Return (X, Y) of the center of cell containing provided text 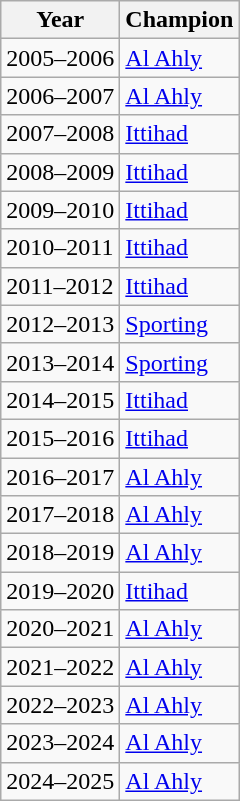
2009–2010 (60, 210)
2020–2021 (60, 629)
Champion (180, 20)
2008–2009 (60, 172)
2010–2011 (60, 248)
2019–2020 (60, 591)
2021–2022 (60, 667)
2014–2015 (60, 400)
2015–2016 (60, 438)
2007–2008 (60, 134)
2022–2023 (60, 705)
2012–2013 (60, 324)
2005–2006 (60, 58)
Year (60, 20)
2013–2014 (60, 362)
2006–2007 (60, 96)
2011–2012 (60, 286)
2017–2018 (60, 515)
2018–2019 (60, 553)
2024–2025 (60, 781)
2016–2017 (60, 477)
2023–2024 (60, 743)
